Capture the cell that displays the provided text and extract its (x, y) central coordinate. 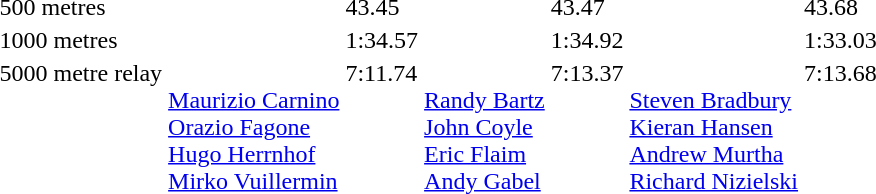
1:34.57 (382, 40)
1:34.92 (587, 40)
